Search for the cell housing the specified text and yield its (X, Y) center coordinate. 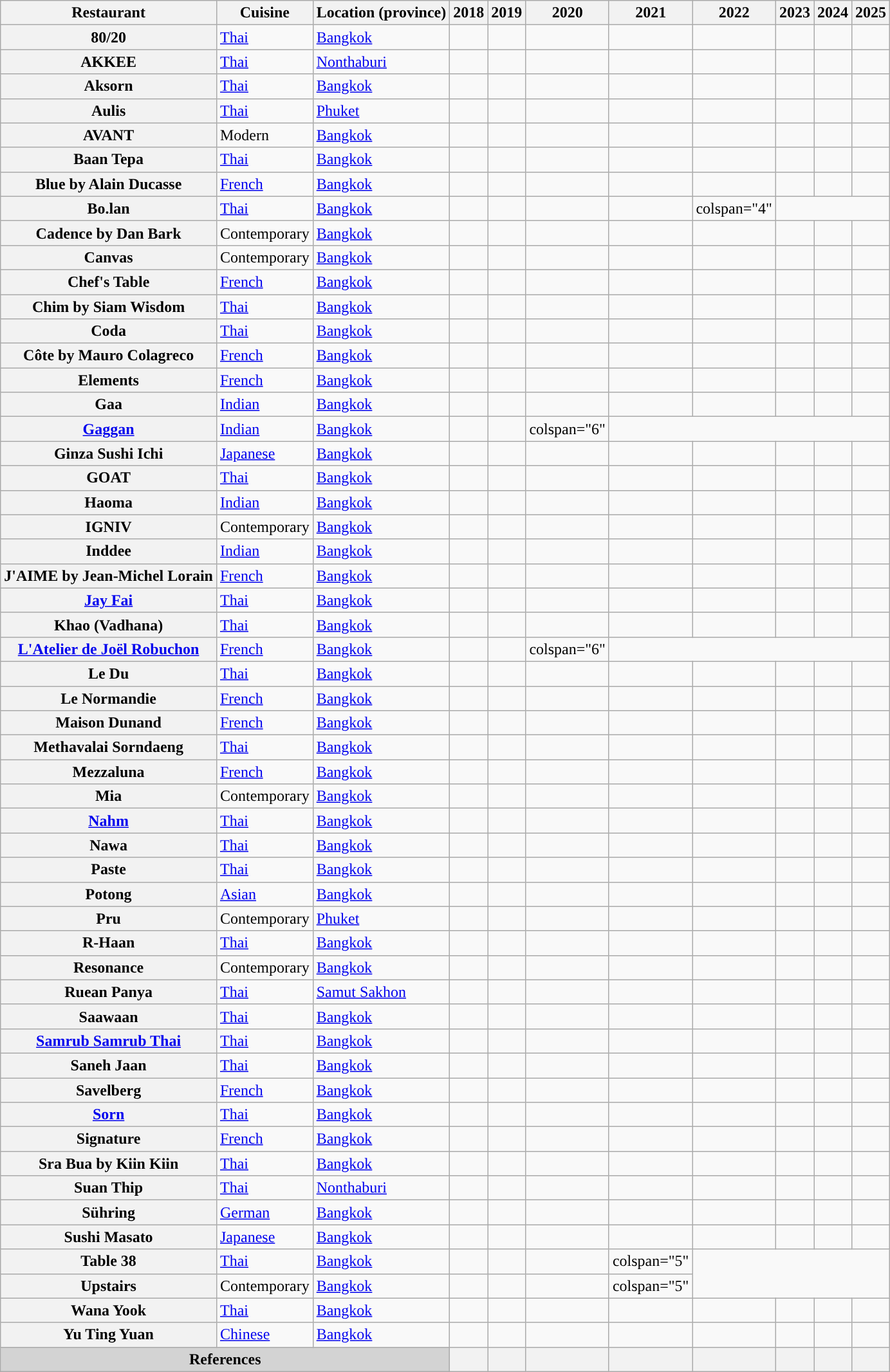
Gaggan (109, 429)
Coda (109, 331)
2018 (468, 13)
Ruean Panya (109, 992)
Methavalai Sorndaeng (109, 747)
Baan Tepa (109, 160)
Restaurant (109, 13)
Sushi Masato (109, 1237)
Chef's Table (109, 282)
IGNIV (109, 527)
Sorn (109, 1115)
Aulis (109, 111)
Resonance (109, 967)
Potong (109, 894)
J'AIME by Jean-Michel Lorain (109, 576)
Inddee (109, 551)
2023 (794, 13)
Bo.lan (109, 208)
Côte by Mauro Colagreco (109, 356)
Chinese (264, 1335)
colspan="4" (734, 208)
Jay Fai (109, 600)
2020 (568, 13)
Cuisine (264, 13)
80/20 (109, 37)
Savelberg (109, 1090)
Nahm (109, 821)
Asian (264, 894)
Canvas (109, 257)
Aksorn (109, 86)
Le Du (109, 673)
Upstairs (109, 1286)
Haoma (109, 502)
Sühring (109, 1212)
Location (province) (381, 13)
AVANT (109, 135)
R-Haan (109, 943)
2024 (833, 13)
Chim by Siam Wisdom (109, 307)
2019 (507, 13)
Paste (109, 870)
Maison Dunand (109, 723)
Yu Ting Yuan (109, 1335)
Le Normandie (109, 698)
Wana Yook (109, 1310)
Saneh Jaan (109, 1065)
Suan Thip (109, 1188)
2025 (871, 13)
Khao (Vadhana) (109, 625)
References (225, 1359)
Elements (109, 380)
Gaa (109, 405)
Samut Sakhon (381, 992)
Table 38 (109, 1261)
Samrub Samrub Thai (109, 1041)
Blue by Alain Ducasse (109, 184)
AKKEE (109, 62)
Cadence by Dan Bark (109, 233)
Saawaan (109, 1016)
Ginza Sushi Ichi (109, 453)
GOAT (109, 478)
Mia (109, 796)
Sra Bua by Kiin Kiin (109, 1164)
Pru (109, 919)
German (264, 1212)
Modern (264, 135)
2021 (651, 13)
Mezzaluna (109, 772)
L'Atelier de Joël Robuchon (109, 649)
2022 (734, 13)
Nawa (109, 845)
Signature (109, 1139)
